Scan for the cell matching the given text and deliver its [x, y] coordinate at center. 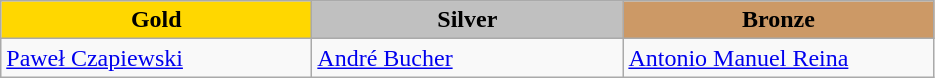
Antonio Manuel Reina [778, 58]
Gold [156, 20]
André Bucher [468, 58]
Silver [468, 20]
Paweł Czapiewski [156, 58]
Bronze [778, 20]
